Return (x, y) of the center of cell containing provided text 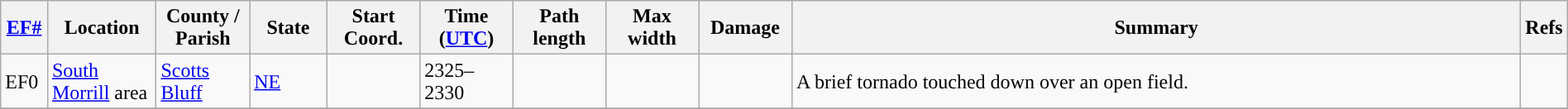
Time (UTC) (466, 28)
State (289, 28)
2325–2330 (466, 81)
EF# (25, 28)
Refs (1545, 28)
NE (289, 81)
County / Parish (203, 28)
Damage (744, 28)
Start Coord. (374, 28)
South Morrill area (102, 81)
Max width (652, 28)
A brief tornado touched down over an open field. (1156, 81)
Scotts Bluff (203, 81)
Summary (1156, 28)
EF0 (25, 81)
Path length (559, 28)
Location (102, 28)
